Extract the [X, Y] coordinate from the center of the cell holding the provided text.  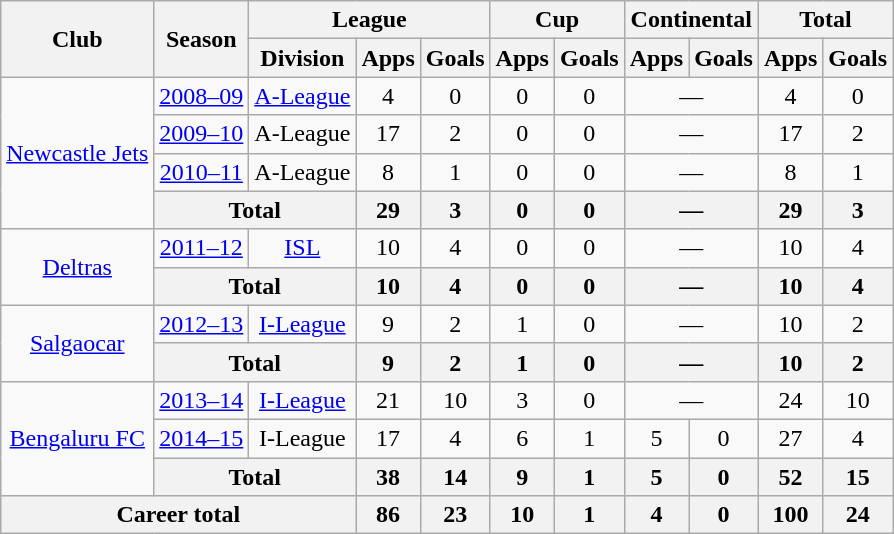
52 [790, 477]
100 [790, 515]
League [370, 20]
Newcastle Jets [78, 153]
Season [202, 39]
Cup [557, 20]
Bengaluru FC [78, 438]
2010–11 [202, 172]
2009–10 [202, 134]
Continental [691, 20]
15 [858, 477]
2011–12 [202, 248]
2014–15 [202, 438]
2012–13 [202, 324]
Club [78, 39]
21 [388, 400]
Career total [178, 515]
2008–09 [202, 96]
38 [388, 477]
2013–14 [202, 400]
Deltras [78, 267]
Division [302, 58]
ISL [302, 248]
23 [455, 515]
Salgaocar [78, 343]
27 [790, 438]
86 [388, 515]
14 [455, 477]
6 [522, 438]
